From the cell containing the given text, extract its center point as (x, y) coordinate. 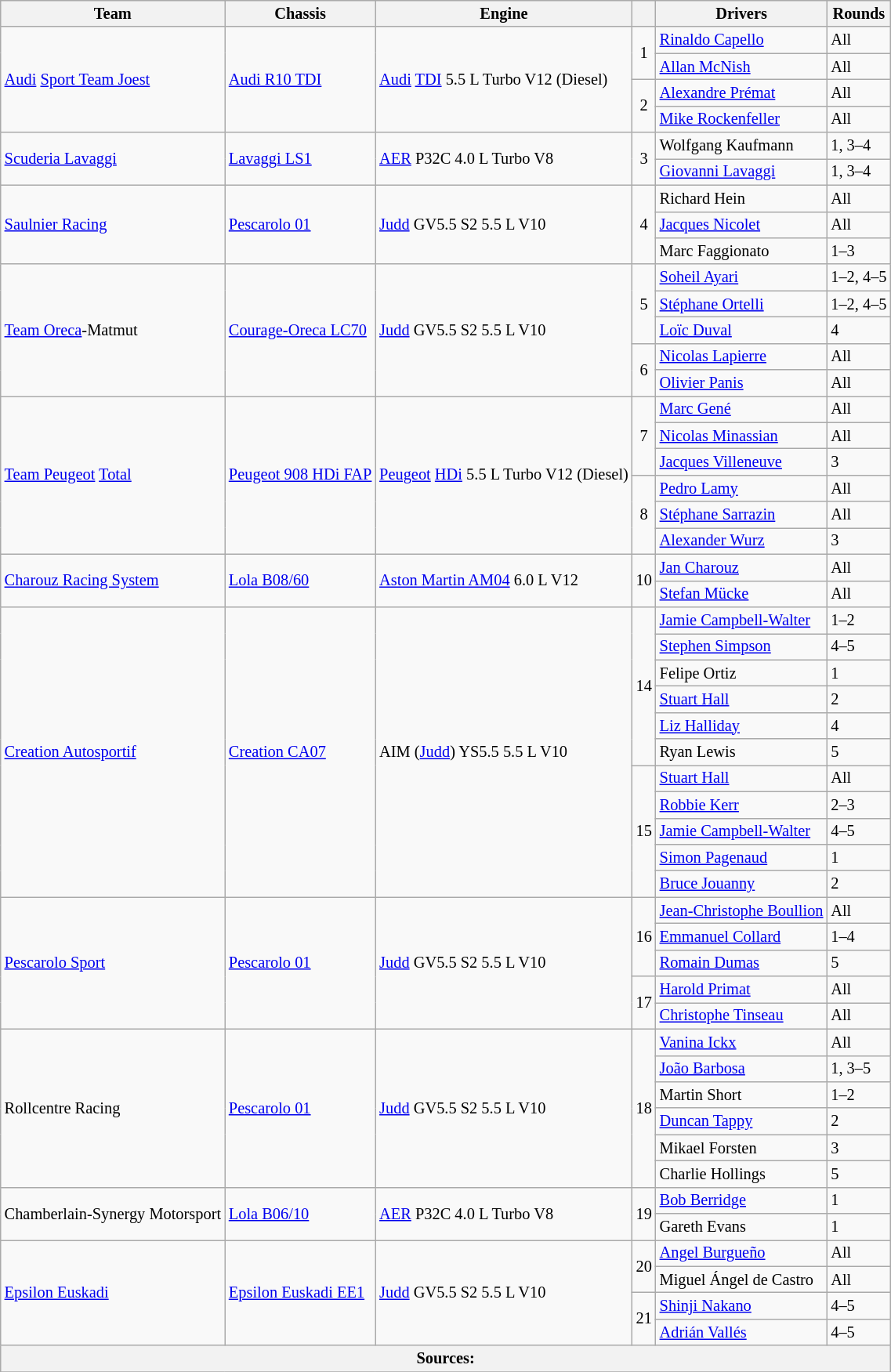
Marc Gené (741, 409)
Marc Faggionato (741, 251)
Jacques Nicolet (741, 225)
Lola B08/60 (300, 580)
Charlie Hollings (741, 1174)
8 (644, 514)
Angel Burgueño (741, 1253)
6 (644, 370)
Jean-Christophe Boullion (741, 910)
Ryan Lewis (741, 752)
Robbie Kerr (741, 805)
16 (644, 937)
Team Oreca-Matmut (113, 330)
Shinji Nakano (741, 1306)
Liz Halliday (741, 726)
Drivers (741, 13)
Audi TDI 5.5 L Turbo V12 (Diesel) (503, 80)
19 (644, 1213)
Gareth Evans (741, 1227)
2–3 (859, 805)
Olivier Panis (741, 383)
Engine (503, 13)
Lola B06/10 (300, 1213)
Saulnier Racing (113, 224)
Stéphane Sarrazin (741, 515)
18 (644, 1108)
Lavaggi LS1 (300, 158)
Creation CA07 (300, 751)
1, 3–5 (859, 1069)
21 (644, 1320)
Duncan Tappy (741, 1121)
10 (644, 580)
Sources: (446, 1359)
Bruce Jouanny (741, 884)
1–3 (859, 251)
Jacques Villeneuve (741, 462)
Peugeot HDi 5.5 L Turbo V12 (Diesel) (503, 475)
Mikael Forsten (741, 1148)
Pedro Lamy (741, 488)
17 (644, 1003)
Aston Martin AM04 6.0 L V12 (503, 580)
Wolfgang Kaufmann (741, 146)
Pescarolo Sport (113, 963)
Team Peugeot Total (113, 475)
Rollcentre Racing (113, 1108)
Felipe Ortiz (741, 673)
Martin Short (741, 1095)
Nicolas Lapierre (741, 357)
Charouz Racing System (113, 580)
Epsilon Euskadi EE1 (300, 1293)
Romain Dumas (741, 963)
Chassis (300, 13)
Richard Hein (741, 198)
Peugeot 908 HDi FAP (300, 475)
7 (644, 436)
Allan McNish (741, 67)
Nicolas Minassian (741, 436)
Miguel Ángel de Castro (741, 1280)
Vanina Ickx (741, 1042)
Rounds (859, 13)
Rinaldo Capello (741, 40)
Loïc Duval (741, 330)
João Barbosa (741, 1069)
Stéphane Ortelli (741, 304)
Audi R10 TDI (300, 80)
Harold Primat (741, 990)
15 (644, 831)
Giovanni Lavaggi (741, 172)
Chamberlain-Synergy Motorsport (113, 1213)
Adrián Vallés (741, 1332)
Christophe Tinseau (741, 1015)
Mike Rockenfeller (741, 119)
1–4 (859, 936)
Scuderia Lavaggi (113, 158)
Audi Sport Team Joest (113, 80)
AIM (Judd) YS5.5 5.5 L V10 (503, 751)
14 (644, 686)
Jan Charouz (741, 567)
Epsilon Euskadi (113, 1293)
Stephen Simpson (741, 646)
Alexandre Prémat (741, 92)
Alexander Wurz (741, 541)
Bob Berridge (741, 1200)
Stefan Mücke (741, 594)
20 (644, 1266)
Creation Autosportif (113, 751)
Team (113, 13)
Simon Pagenaud (741, 857)
Emmanuel Collard (741, 936)
Courage-Oreca LC70 (300, 330)
Soheil Ayari (741, 277)
